Output the (x, y) coordinate of the center of the cell containing the given text.  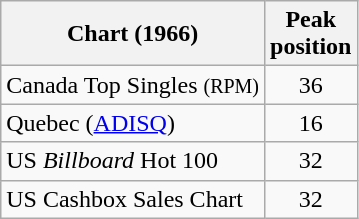
Quebec (ADISQ) (133, 123)
Canada Top Singles (RPM) (133, 85)
US Billboard Hot 100 (133, 161)
16 (311, 123)
Chart (1966) (133, 34)
Peakposition (311, 34)
36 (311, 85)
US Cashbox Sales Chart (133, 199)
